Scan for the cell matching the given text and deliver its (X, Y) coordinate at center. 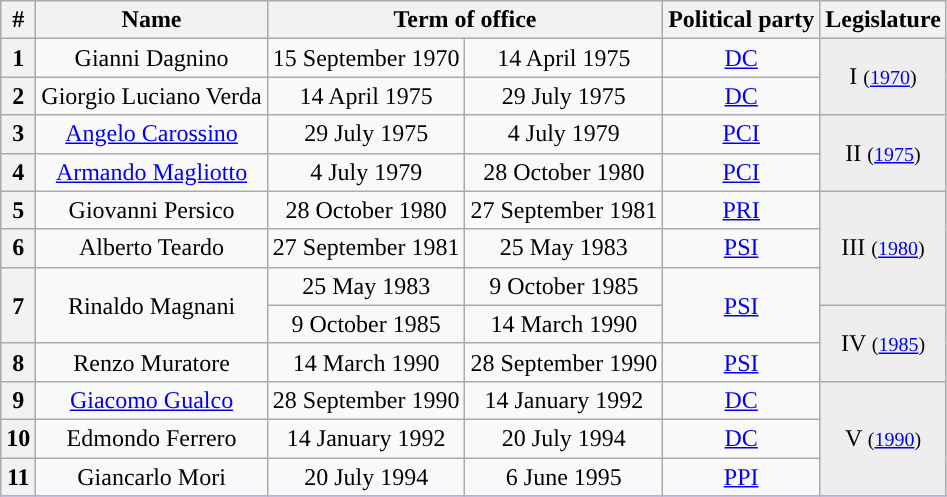
6 (18, 248)
Gianni Dagnino (152, 58)
6 June 1995 (564, 477)
II (1975) (884, 153)
Political party (742, 20)
5 (18, 210)
15 September 1970 (366, 58)
Giacomo Gualco (152, 400)
1 (18, 58)
3 (18, 134)
9 (18, 400)
Edmondo Ferrero (152, 438)
7 (18, 305)
4 (18, 172)
10 (18, 438)
Alberto Teardo (152, 248)
Giovanni Persico (152, 210)
Renzo Muratore (152, 362)
8 (18, 362)
11 (18, 477)
III (1980) (884, 248)
Giorgio Luciano Verda (152, 96)
# (18, 20)
Term of office (464, 20)
Angelo Carossino (152, 134)
IV (1985) (884, 343)
Name (152, 20)
V (1990) (884, 438)
PPI (742, 477)
Legislature (884, 20)
2 (18, 96)
Giancarlo Mori (152, 477)
Armando Magliotto (152, 172)
I (1970) (884, 77)
PRI (742, 210)
Rinaldo Magnani (152, 305)
